Determine the [X, Y] coordinate at the center of the cell enclosing the given text.  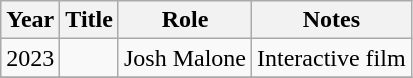
Interactive film [331, 58]
Year [30, 20]
Title [90, 20]
Role [184, 20]
Josh Malone [184, 58]
Notes [331, 20]
2023 [30, 58]
